Provide the (X, Y) coordinate of the cell's center where the given text is located.  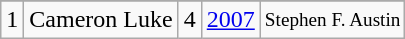
Cameron Luke (101, 20)
Stephen F. Austin (332, 20)
1 (12, 20)
4 (190, 20)
2007 (230, 20)
